Identify which cell holds the provided text, then report its [x, y] central coordinate. 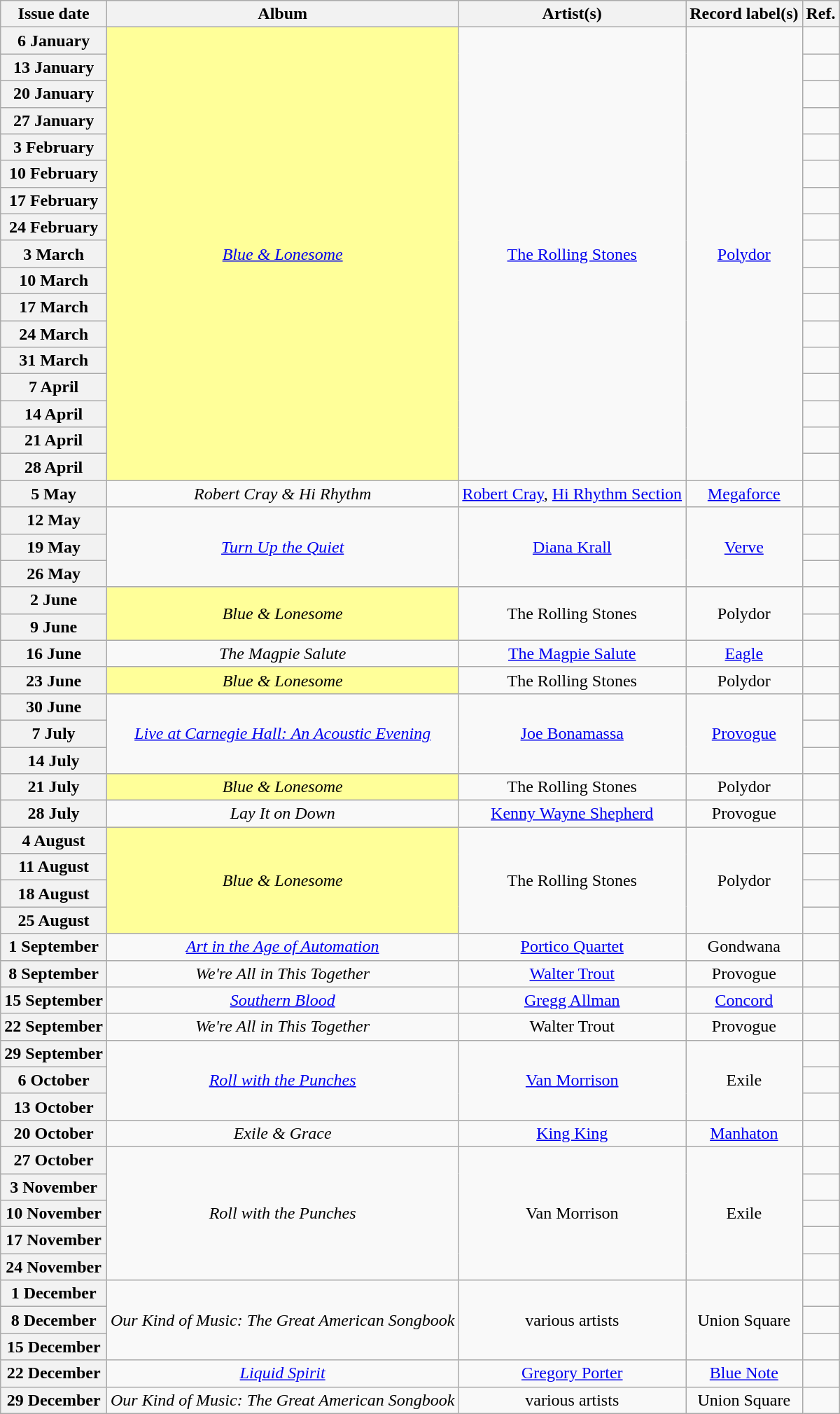
9 June [54, 627]
31 March [54, 361]
Southern Blood [282, 1000]
28 July [54, 814]
1 September [54, 947]
17 March [54, 307]
21 April [54, 441]
17 February [54, 200]
Lay It on Down [282, 814]
4 August [54, 840]
7 July [54, 733]
13 October [54, 1107]
Liquid Spirit [282, 1373]
Gregg Allman [573, 1000]
Blue Note [744, 1373]
Portico Quartet [573, 947]
King King [573, 1133]
Joe Bonamassa [573, 733]
8 September [54, 973]
Album [282, 14]
17 November [54, 1240]
20 October [54, 1133]
22 September [54, 1027]
3 November [54, 1187]
Megaforce [744, 494]
11 August [54, 867]
Robert Cray & Hi Rhythm [282, 494]
10 March [54, 280]
3 March [54, 254]
Robert Cray, Hi Rhythm Section [573, 494]
Record label(s) [744, 14]
Concord [744, 1000]
24 March [54, 334]
29 September [54, 1053]
2 June [54, 600]
15 September [54, 1000]
15 December [54, 1347]
7 April [54, 387]
21 July [54, 787]
6 October [54, 1080]
14 July [54, 760]
5 May [54, 494]
13 January [54, 67]
18 August [54, 894]
Exile & Grace [282, 1133]
10 February [54, 174]
Gregory Porter [573, 1373]
25 August [54, 920]
29 December [54, 1400]
12 May [54, 520]
Kenny Wayne Shepherd [573, 814]
1 December [54, 1294]
3 February [54, 147]
Live at Carnegie Hall: An Acoustic Evening [282, 733]
22 December [54, 1373]
19 May [54, 547]
Artist(s) [573, 14]
Diana Krall [573, 547]
Art in the Age of Automation [282, 947]
27 October [54, 1160]
16 June [54, 653]
Turn Up the Quiet [282, 547]
28 April [54, 467]
Verve [744, 547]
30 June [54, 707]
Manhaton [744, 1133]
27 January [54, 120]
Ref. [820, 14]
23 June [54, 680]
26 May [54, 574]
8 December [54, 1320]
10 November [54, 1214]
Eagle [744, 653]
24 February [54, 227]
20 January [54, 94]
Issue date [54, 14]
24 November [54, 1267]
14 April [54, 414]
6 January [54, 41]
Gondwana [744, 947]
